Extract the (x, y) coordinate from the center of the cell holding the provided text.  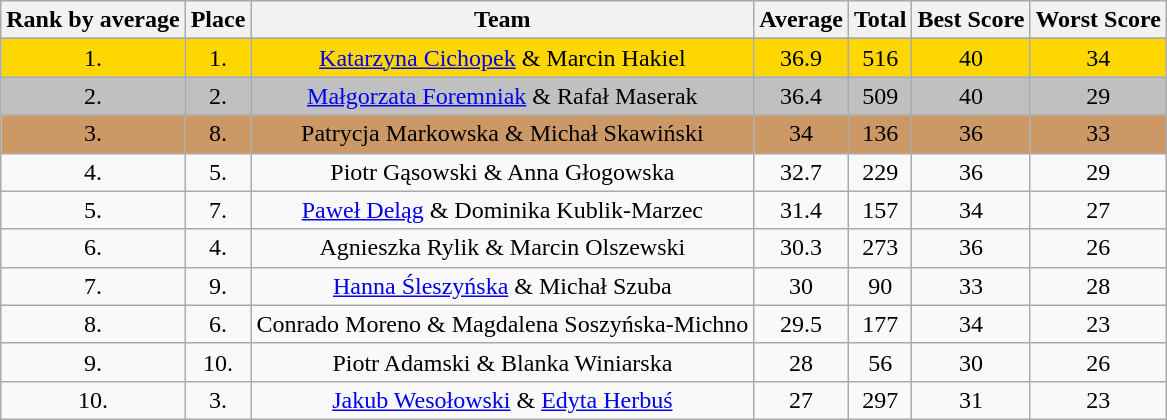
273 (880, 248)
29.5 (802, 324)
36.9 (802, 58)
Agnieszka Rylik & Marcin Olszewski (502, 248)
56 (880, 362)
31.4 (802, 210)
90 (880, 286)
Hanna Śleszyńska & Michał Szuba (502, 286)
Average (802, 20)
136 (880, 134)
229 (880, 172)
36.4 (802, 96)
157 (880, 210)
Worst Score (1098, 20)
Conrado Moreno & Magdalena Soszyńska-Michno (502, 324)
Paweł Deląg & Dominika Kublik-Marzec (502, 210)
177 (880, 324)
30.3 (802, 248)
509 (880, 96)
Total (880, 20)
31 (971, 400)
Małgorzata Foremniak & Rafał Maserak (502, 96)
Piotr Adamski & Blanka Winiarska (502, 362)
516 (880, 58)
Place (218, 20)
Jakub Wesołowski & Edyta Herbuś (502, 400)
Team (502, 20)
Katarzyna Cichopek & Marcin Hakiel (502, 58)
Rank by average (93, 20)
32.7 (802, 172)
Piotr Gąsowski & Anna Głogowska (502, 172)
Best Score (971, 20)
Patrycja Markowska & Michał Skawiński (502, 134)
297 (880, 400)
